From the cell containing the given text, extract its center point as [x, y] coordinate. 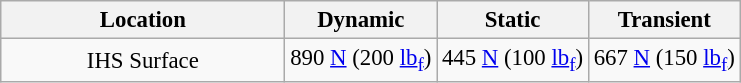
Dynamic [361, 20]
Location [143, 20]
445 N (100 lbf) [513, 61]
IHS Surface [143, 61]
667 N (150 lbf) [664, 61]
890 N (200 lbf) [361, 61]
Static [513, 20]
Transient [664, 20]
